For the text-containing cell, return its midpoint in (x, y) coordinate format. 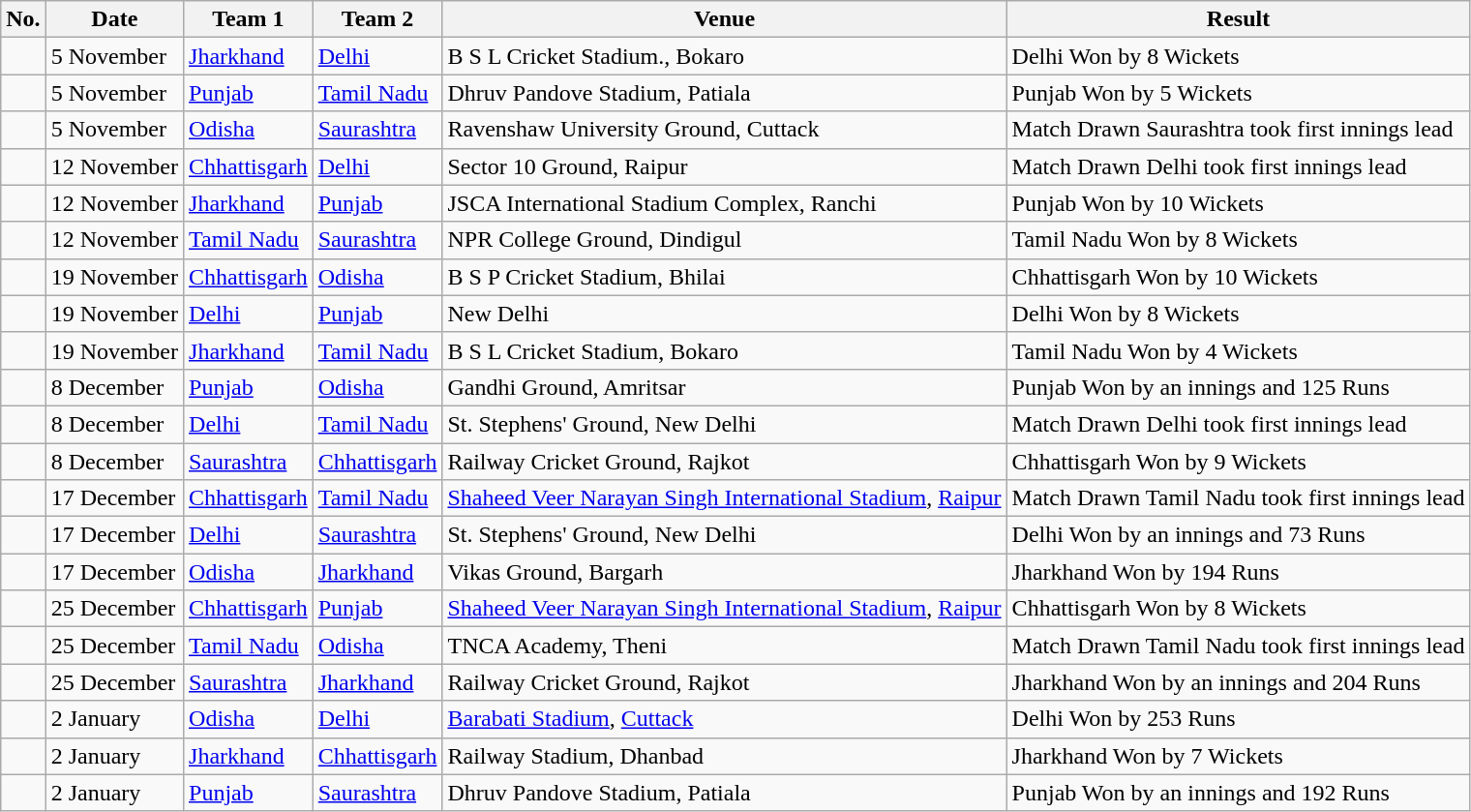
Ravenshaw University Ground, Cuttack (724, 130)
Chhattisgarh Won by 9 Wickets (1239, 462)
Jharkhand Won by an innings and 204 Runs (1239, 682)
Punjab Won by 5 Wickets (1239, 93)
B S L Cricket Stadium, Bokaro (724, 350)
TNCA Academy, Theni (724, 646)
B S L Cricket Stadium., Bokaro (724, 56)
Match Drawn Saurashtra took first innings lead (1239, 130)
Chhattisgarh Won by 8 Wickets (1239, 609)
No. (23, 19)
Date (114, 19)
Venue (724, 19)
Punjab Won by an innings and 125 Runs (1239, 387)
JSCA International Stadium Complex, Ranchi (724, 203)
NPR College Ground, Dindigul (724, 240)
Jharkhand Won by 7 Wickets (1239, 756)
Delhi Won by 253 Runs (1239, 719)
B S P Cricket Stadium, Bhilai (724, 277)
Punjab Won by 10 Wickets (1239, 203)
Team 1 (249, 19)
Team 2 (377, 19)
Delhi Won by an innings and 73 Runs (1239, 535)
Tamil Nadu Won by 8 Wickets (1239, 240)
Jharkhand Won by 194 Runs (1239, 572)
Result (1239, 19)
Railway Stadium, Dhanbad (724, 756)
Barabati Stadium, Cuttack (724, 719)
Sector 10 Ground, Raipur (724, 166)
Chhattisgarh Won by 10 Wickets (1239, 277)
Gandhi Ground, Amritsar (724, 387)
Vikas Ground, Bargarh (724, 572)
New Delhi (724, 314)
Punjab Won by an innings and 192 Runs (1239, 793)
Tamil Nadu Won by 4 Wickets (1239, 350)
